Provide the [X, Y] coordinate of the cell's center where the given text is located.  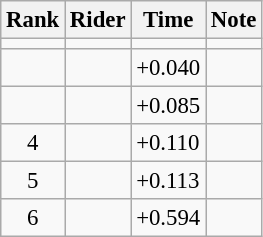
5 [33, 181]
Rank [33, 20]
Note [234, 20]
Rider [98, 20]
+0.040 [168, 68]
+0.113 [168, 181]
+0.110 [168, 143]
4 [33, 143]
Time [168, 20]
+0.085 [168, 106]
